Search for the cell housing the specified text and yield its [x, y] center coordinate. 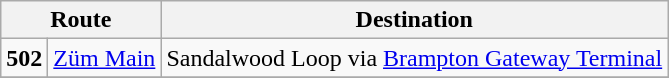
Züm Main [104, 58]
Destination [414, 20]
Route [81, 20]
Sandalwood Loop via Brampton Gateway Terminal [414, 58]
502 [24, 58]
